Locate the cell with the specified text and output its (X, Y) center coordinate. 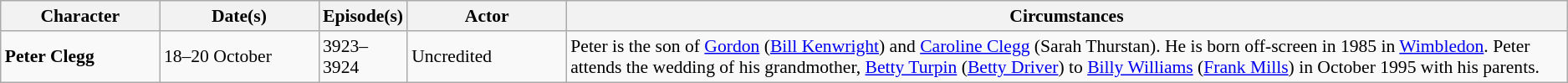
Circumstances (1066, 16)
Date(s) (239, 16)
3923–3924 (363, 57)
18–20 October (239, 57)
Actor (487, 16)
Uncredited (487, 57)
Character (80, 16)
Peter Clegg (80, 57)
Episode(s) (363, 16)
